Determine the [X, Y] coordinate at the center of the cell enclosing the given text.  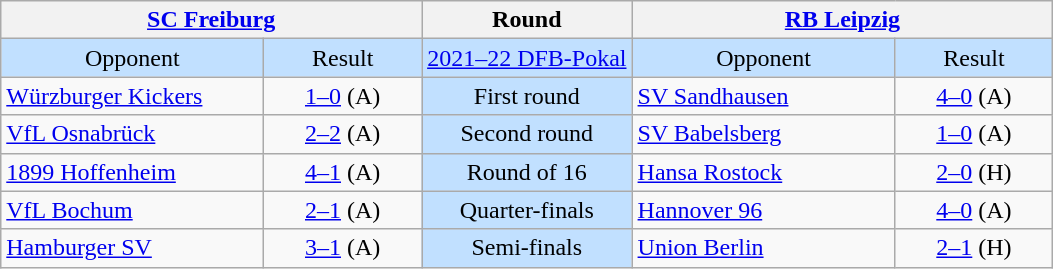
2–0 (H) [974, 172]
2–1 (H) [974, 248]
Hansa Rostock [764, 172]
SV Sandhausen [764, 96]
Hannover 96 [764, 210]
SV Babelsberg [764, 134]
RB Leipzig [842, 20]
Semi-finals [527, 248]
Round of 16 [527, 172]
Würzburger Kickers [132, 96]
2–1 (A) [343, 210]
VfL Osnabrück [132, 134]
Round [527, 20]
Union Berlin [764, 248]
4–1 (A) [343, 172]
Second round [527, 134]
2021–22 DFB-Pokal [527, 58]
Quarter-finals [527, 210]
2–2 (A) [343, 134]
First round [527, 96]
VfL Bochum [132, 210]
1899 Hoffenheim [132, 172]
3–1 (A) [343, 248]
SC Freiburg [212, 20]
Hamburger SV [132, 248]
